Locate the cell with the specified text and output its (X, Y) center coordinate. 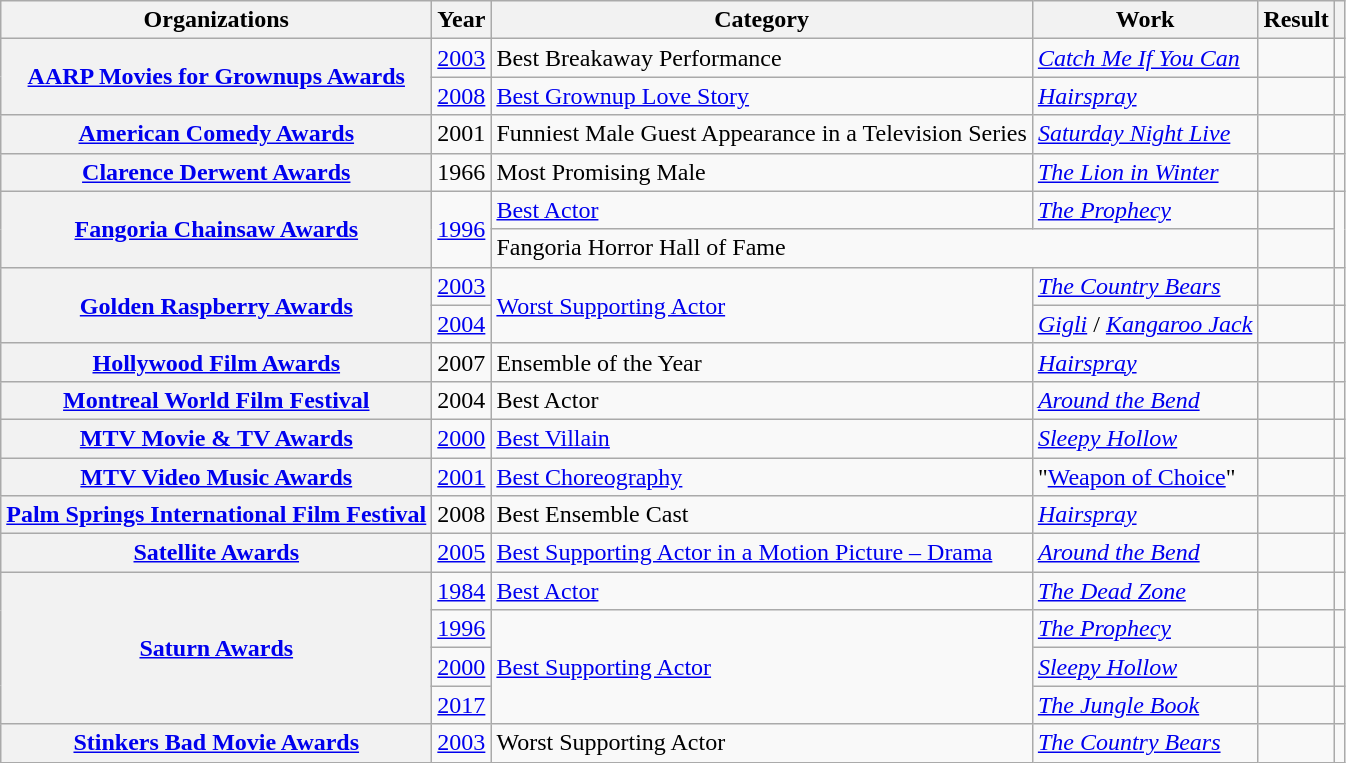
Year (462, 20)
Category (762, 20)
AARP Movies for Grownups Awards (216, 77)
Best Supporting Actor (762, 667)
1966 (462, 172)
2017 (462, 705)
1984 (462, 591)
Organizations (216, 20)
Stinkers Bad Movie Awards (216, 743)
Palm Springs International Film Festival (216, 515)
Golden Raspberry Awards (216, 305)
Best Ensemble Cast (762, 515)
Ensemble of the Year (762, 362)
Best Breakaway Performance (762, 58)
Work (1144, 20)
Saturday Night Live (1144, 134)
Gigli / Kangaroo Jack (1144, 324)
Clarence Derwent Awards (216, 172)
Hollywood Film Awards (216, 362)
Best Villain (762, 438)
"Weapon of Choice" (1144, 477)
MTV Video Music Awards (216, 477)
Most Promising Male (762, 172)
Montreal World Film Festival (216, 400)
Best Grownup Love Story (762, 96)
MTV Movie & TV Awards (216, 438)
Fangoria Chainsaw Awards (216, 229)
Saturn Awards (216, 648)
Fangoria Horror Hall of Fame (874, 248)
Result (1296, 20)
Best Supporting Actor in a Motion Picture – Drama (762, 553)
Satellite Awards (216, 553)
2007 (462, 362)
Catch Me If You Can (1144, 58)
American Comedy Awards (216, 134)
The Lion in Winter (1144, 172)
Funniest Male Guest Appearance in a Television Series (762, 134)
The Jungle Book (1144, 705)
Best Choreography (762, 477)
The Dead Zone (1144, 591)
2005 (462, 553)
